Search for the cell housing the specified text and yield its (X, Y) center coordinate. 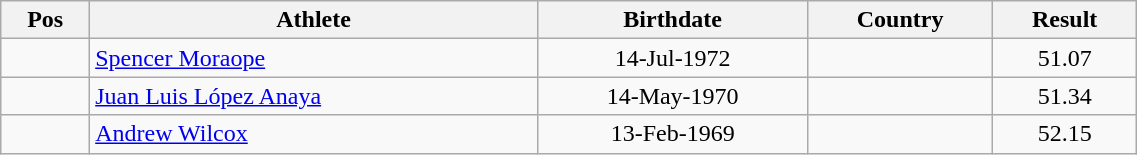
Spencer Moraope (314, 58)
14-Jul-1972 (672, 58)
Birthdate (672, 20)
Andrew Wilcox (314, 134)
Juan Luis López Anaya (314, 96)
Country (900, 20)
51.07 (1064, 58)
Result (1064, 20)
52.15 (1064, 134)
13-Feb-1969 (672, 134)
Pos (46, 20)
51.34 (1064, 96)
14-May-1970 (672, 96)
Athlete (314, 20)
